Search for the cell housing the specified text and yield its [x, y] center coordinate. 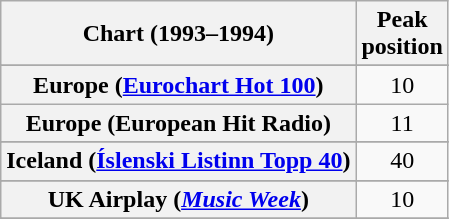
Europe (European Hit Radio) [178, 123]
Europe (Eurochart Hot 100) [178, 85]
Chart (1993–1994) [178, 34]
Iceland (Íslenski Listinn Topp 40) [178, 161]
UK Airplay (Music Week) [178, 199]
40 [402, 161]
Peakposition [402, 34]
11 [402, 123]
